From the cell containing the given text, extract its center point as [x, y] coordinate. 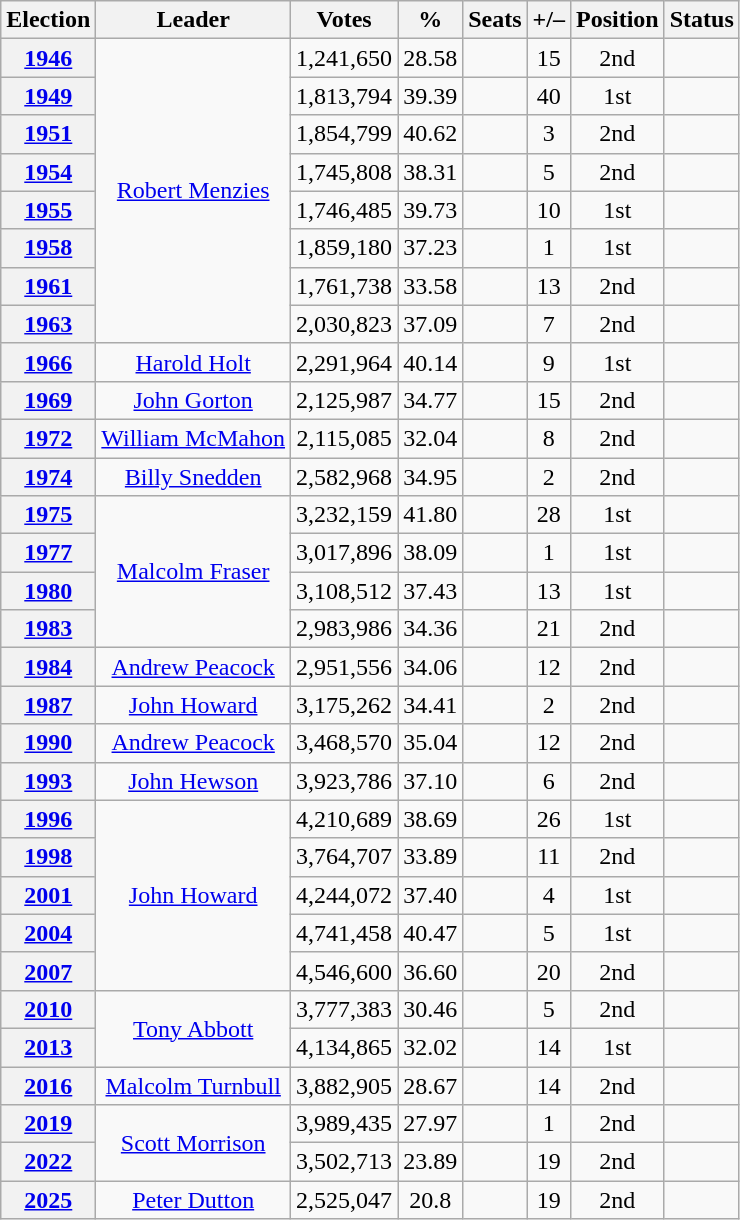
Seats [495, 20]
1966 [48, 362]
Votes [344, 20]
4,210,689 [344, 819]
Scott Morrison [194, 1143]
2025 [48, 1200]
2013 [48, 1047]
2004 [48, 933]
3,882,905 [344, 1085]
1980 [48, 591]
32.02 [430, 1047]
2019 [48, 1124]
11 [548, 857]
3,468,570 [344, 743]
20.8 [430, 1200]
Malcolm Fraser [194, 572]
John Hewson [194, 781]
2022 [48, 1162]
4,741,458 [344, 933]
3 [548, 134]
1,859,180 [344, 248]
2016 [48, 1085]
1975 [48, 515]
2,582,968 [344, 477]
34.95 [430, 477]
2,030,823 [344, 324]
28.58 [430, 58]
1961 [48, 286]
9 [548, 362]
38.09 [430, 553]
34.41 [430, 705]
2,291,964 [344, 362]
Robert Menzies [194, 191]
4,134,865 [344, 1047]
34.06 [430, 667]
34.77 [430, 400]
Harold Holt [194, 362]
1987 [48, 705]
2,525,047 [344, 1200]
10 [548, 210]
John Gorton [194, 400]
% [430, 20]
28.67 [430, 1085]
Status [702, 20]
7 [548, 324]
4,244,072 [344, 895]
33.58 [430, 286]
36.60 [430, 971]
Malcolm Turnbull [194, 1085]
Leader [194, 20]
33.89 [430, 857]
1951 [48, 134]
William McMahon [194, 438]
3,764,707 [344, 857]
1,745,808 [344, 172]
3,108,512 [344, 591]
1963 [48, 324]
1946 [48, 58]
1969 [48, 400]
38.31 [430, 172]
41.80 [430, 515]
Peter Dutton [194, 1200]
1954 [48, 172]
Tony Abbott [194, 1028]
1,241,650 [344, 58]
1983 [48, 629]
1,854,799 [344, 134]
2007 [48, 971]
6 [548, 781]
3,017,896 [344, 553]
34.36 [430, 629]
26 [548, 819]
2,983,986 [344, 629]
39.39 [430, 96]
40 [548, 96]
23.89 [430, 1162]
21 [548, 629]
27.97 [430, 1124]
2010 [48, 1009]
+/– [548, 20]
37.40 [430, 895]
3,923,786 [344, 781]
35.04 [430, 743]
1996 [48, 819]
1,746,485 [344, 210]
2,125,987 [344, 400]
2,951,556 [344, 667]
1949 [48, 96]
3,175,262 [344, 705]
37.43 [430, 591]
Billy Snedden [194, 477]
37.10 [430, 781]
40.47 [430, 933]
4 [548, 895]
Election [48, 20]
40.62 [430, 134]
1998 [48, 857]
1993 [48, 781]
Position [617, 20]
4,546,600 [344, 971]
1958 [48, 248]
3,232,159 [344, 515]
1977 [48, 553]
39.73 [430, 210]
3,989,435 [344, 1124]
28 [548, 515]
1974 [48, 477]
37.09 [430, 324]
2001 [48, 895]
32.04 [430, 438]
20 [548, 971]
1990 [48, 743]
30.46 [430, 1009]
3,777,383 [344, 1009]
1,813,794 [344, 96]
1,761,738 [344, 286]
40.14 [430, 362]
8 [548, 438]
37.23 [430, 248]
2,115,085 [344, 438]
1955 [48, 210]
1984 [48, 667]
1972 [48, 438]
38.69 [430, 819]
3,502,713 [344, 1162]
